Locate the cell with the specified text and output its (x, y) center coordinate. 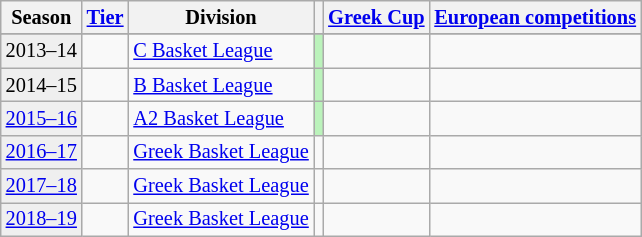
B Basket League (220, 85)
A2 Basket League (220, 118)
Greek Cup (376, 17)
2017–18 (42, 186)
Season (42, 17)
Division (220, 17)
2013–14 (42, 51)
European competitions (535, 17)
C Basket League (220, 51)
2018–19 (42, 219)
Tier (106, 17)
2016–17 (42, 152)
2015–16 (42, 118)
2014–15 (42, 85)
